Provide the (x, y) coordinate of the cell's center where the given text is located.  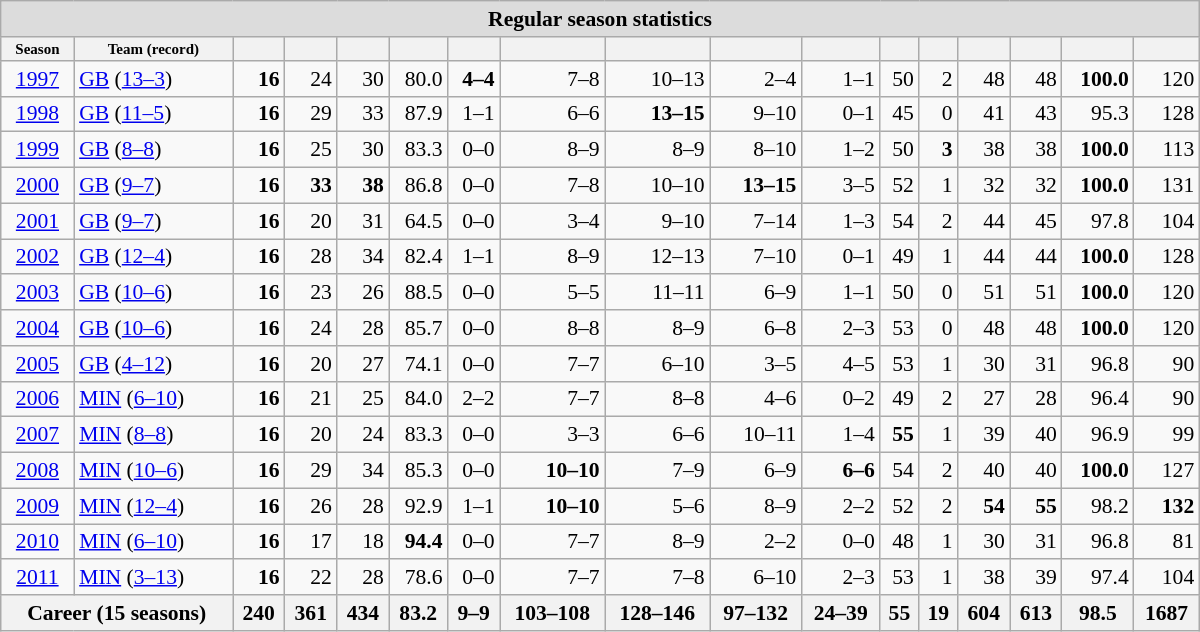
8–10 (756, 150)
5–5 (552, 292)
4–6 (756, 399)
613 (1036, 613)
41 (984, 114)
1–2 (840, 150)
85.7 (418, 328)
3–4 (552, 221)
2007 (38, 435)
2002 (38, 256)
24–39 (840, 613)
113 (1166, 150)
97.8 (1098, 221)
1–4 (840, 435)
GB (8–8) (153, 150)
MIN (8–8) (153, 435)
87.9 (418, 114)
2004 (38, 328)
2003 (38, 292)
2005 (38, 363)
Team (record) (153, 48)
604 (984, 613)
97.4 (1098, 577)
43 (1036, 114)
81 (1166, 542)
99 (1166, 435)
19 (938, 613)
23 (311, 292)
128–146 (658, 613)
434 (363, 613)
GB (4–12) (153, 363)
78.6 (418, 577)
17 (311, 542)
GB (12–4) (153, 256)
9–9 (474, 613)
2009 (38, 506)
21 (311, 399)
83.2 (418, 613)
5–6 (658, 506)
3–3 (552, 435)
74.1 (418, 363)
80.0 (418, 78)
2001 (38, 221)
98.2 (1098, 506)
7–14 (756, 221)
22 (311, 577)
1997 (38, 78)
7–10 (756, 256)
82.4 (418, 256)
2008 (38, 470)
2000 (38, 185)
1687 (1166, 613)
361 (311, 613)
88.5 (418, 292)
2011 (38, 577)
127 (1166, 470)
132 (1166, 506)
11–11 (658, 292)
97–132 (756, 613)
1999 (38, 150)
6–8 (756, 328)
7–9 (658, 470)
18 (363, 542)
Career (15 seasons) (117, 613)
64.5 (418, 221)
GB (11–5) (153, 114)
Season (38, 48)
95.3 (1098, 114)
12–13 (658, 256)
240 (259, 613)
10–13 (658, 78)
MIN (12–4) (153, 506)
2–4 (756, 78)
10–11 (756, 435)
103–108 (552, 613)
84.0 (418, 399)
131 (1166, 185)
MIN (10–6) (153, 470)
0–2 (840, 399)
4–4 (474, 78)
3 (938, 150)
4–5 (840, 363)
2010 (38, 542)
85.3 (418, 470)
GB (13–3) (153, 78)
86.8 (418, 185)
Regular season statistics (600, 19)
94.4 (418, 542)
96.9 (1098, 435)
1998 (38, 114)
MIN (3–13) (153, 577)
92.9 (418, 506)
96.4 (1098, 399)
2006 (38, 399)
98.5 (1098, 613)
1–3 (840, 221)
